From the cell containing the given text, extract its center point as (x, y) coordinate. 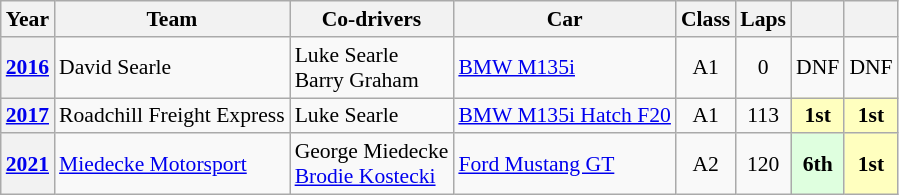
2017 (28, 116)
113 (763, 116)
Car (564, 19)
David Searle (172, 68)
6th (818, 164)
Miedecke Motorsport (172, 164)
2016 (28, 68)
Laps (763, 19)
Roadchill Freight Express (172, 116)
BMW M135i Hatch F20 (564, 116)
Co-drivers (372, 19)
120 (763, 164)
Class (706, 19)
Luke Searle (372, 116)
A2 (706, 164)
Ford Mustang GT (564, 164)
BMW M135i (564, 68)
0 (763, 68)
Luke Searle Barry Graham (372, 68)
Team (172, 19)
George Miedecke Brodie Kostecki (372, 164)
Year (28, 19)
2021 (28, 164)
